Find where the given text appears and provide that cell's center as [X, Y] coordinate. 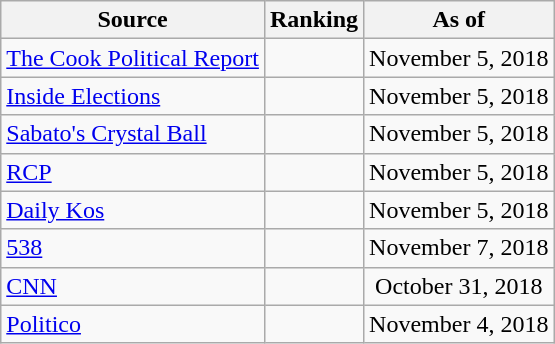
CNN [133, 286]
538 [133, 248]
Politico [133, 324]
As of [459, 20]
November 4, 2018 [459, 324]
October 31, 2018 [459, 286]
November 7, 2018 [459, 248]
Sabato's Crystal Ball [133, 134]
The Cook Political Report [133, 58]
Source [133, 20]
Daily Kos [133, 210]
Ranking [314, 20]
RCP [133, 172]
Inside Elections [133, 96]
